Search for the cell housing the specified text and yield its (X, Y) center coordinate. 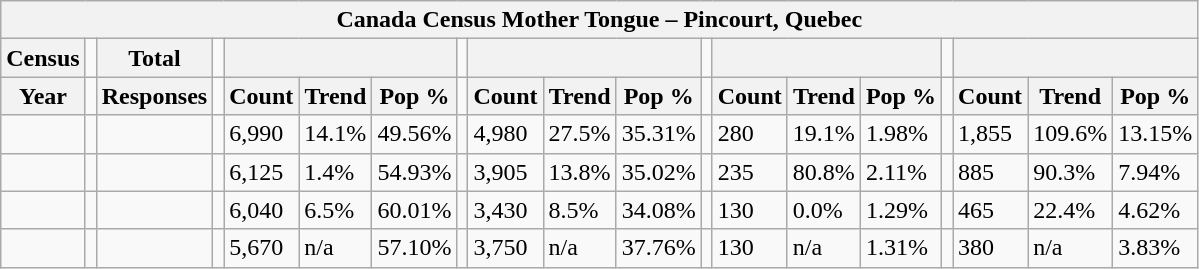
1.98% (900, 134)
1,855 (990, 134)
6,040 (262, 210)
3.83% (1156, 248)
109.6% (1070, 134)
14.1% (336, 134)
6.5% (336, 210)
Canada Census Mother Tongue – Pincourt, Quebec (600, 20)
4.62% (1156, 210)
Census (43, 58)
8.5% (580, 210)
3,750 (506, 248)
380 (990, 248)
54.93% (414, 172)
6,125 (262, 172)
27.5% (580, 134)
235 (750, 172)
37.76% (658, 248)
35.02% (658, 172)
4,980 (506, 134)
Total (154, 58)
1.29% (900, 210)
465 (990, 210)
80.8% (824, 172)
Responses (154, 96)
7.94% (1156, 172)
60.01% (414, 210)
6,990 (262, 134)
5,670 (262, 248)
Year (43, 96)
13.8% (580, 172)
49.56% (414, 134)
13.15% (1156, 134)
1.4% (336, 172)
22.4% (1070, 210)
3,430 (506, 210)
885 (990, 172)
2.11% (900, 172)
90.3% (1070, 172)
1.31% (900, 248)
19.1% (824, 134)
280 (750, 134)
0.0% (824, 210)
3,905 (506, 172)
35.31% (658, 134)
34.08% (658, 210)
57.10% (414, 248)
